Return the (x, y) coordinate for the center point of the cell that contains the specified text.  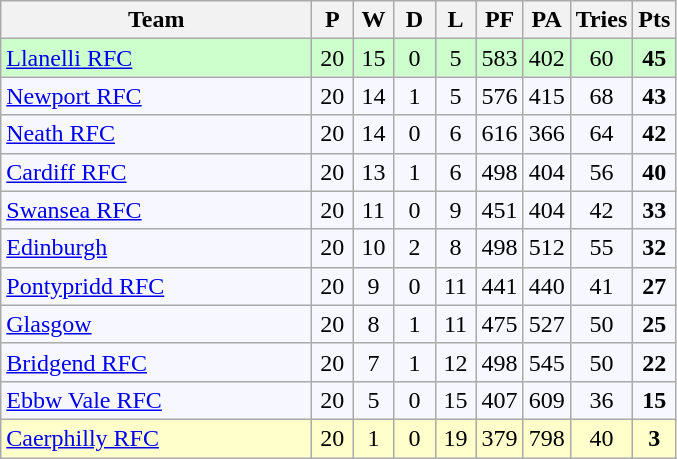
45 (654, 58)
Tries (602, 20)
475 (500, 324)
68 (602, 96)
13 (374, 172)
25 (654, 324)
60 (602, 58)
27 (654, 286)
576 (500, 96)
441 (500, 286)
402 (546, 58)
41 (602, 286)
2 (414, 248)
Swansea RFC (156, 210)
PF (500, 20)
Ebbw Vale RFC (156, 400)
Pontypridd RFC (156, 286)
D (414, 20)
P (332, 20)
W (374, 20)
32 (654, 248)
55 (602, 248)
L (456, 20)
616 (500, 134)
527 (546, 324)
798 (546, 438)
Glasgow (156, 324)
12 (456, 362)
Caerphilly RFC (156, 438)
64 (602, 134)
366 (546, 134)
36 (602, 400)
Cardiff RFC (156, 172)
7 (374, 362)
379 (500, 438)
19 (456, 438)
56 (602, 172)
43 (654, 96)
Edinburgh (156, 248)
Pts (654, 20)
Neath RFC (156, 134)
Team (156, 20)
583 (500, 58)
451 (500, 210)
407 (500, 400)
415 (546, 96)
545 (546, 362)
440 (546, 286)
609 (546, 400)
PA (546, 20)
Llanelli RFC (156, 58)
22 (654, 362)
33 (654, 210)
512 (546, 248)
10 (374, 248)
Newport RFC (156, 96)
3 (654, 438)
Bridgend RFC (156, 362)
